Locate the cell with the specified text and output its [X, Y] center coordinate. 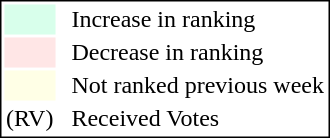
Increase in ranking [198, 19]
Decrease in ranking [198, 53]
Not ranked previous week [198, 85]
(RV) [29, 119]
Received Votes [198, 119]
